Return (x, y) of the center of cell containing provided text 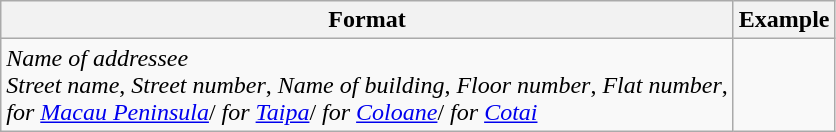
Name of addresseeStreet name, Street number, Name of building, Floor number, Flat number, for Macau Peninsula/ for Taipa/ for Coloane/ for Cotai (368, 85)
Format (368, 20)
Example (784, 20)
